Return [X, Y] of the center of cell containing provided text 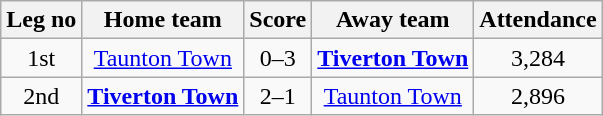
1st [42, 58]
2nd [42, 96]
Home team [163, 20]
2,896 [538, 96]
Attendance [538, 20]
Score [278, 20]
Away team [393, 20]
3,284 [538, 58]
2–1 [278, 96]
Leg no [42, 20]
0–3 [278, 58]
